Scan for the cell matching the given text and deliver its [X, Y] coordinate at center. 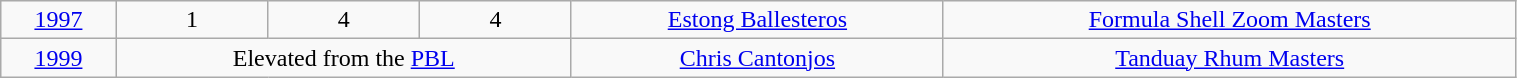
Formula Shell Zoom Masters [1230, 20]
Estong Ballesteros [757, 20]
Tanduay Rhum Masters [1230, 58]
1999 [58, 58]
1 [192, 20]
Chris Cantonjos [757, 58]
1997 [58, 20]
Elevated from the PBL [344, 58]
